For the text-containing cell, return its midpoint in [x, y] coordinate format. 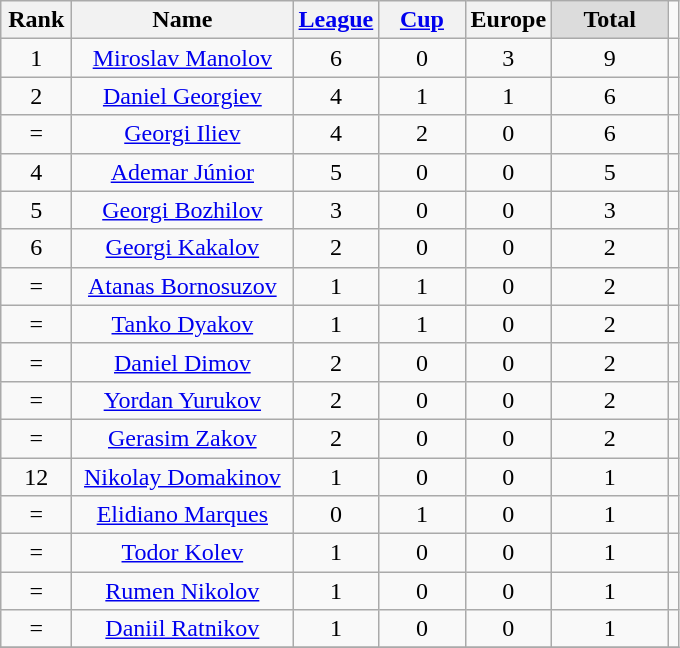
Rank [36, 20]
Georgi Bozhilov [182, 210]
Miroslav Manolov [182, 58]
Tanko Dyakov [182, 324]
Name [182, 20]
Cup [422, 20]
Georgi Iliev [182, 134]
Gerasim Zakov [182, 438]
Elidiano Marques [182, 515]
Daniil Ratnikov [182, 629]
Georgi Kakalov [182, 248]
Nikolay Domakinov [182, 477]
Rumen Nikolov [182, 591]
Europe [508, 20]
Yordan Yurukov [182, 400]
9 [610, 58]
Total [610, 20]
Daniel Dimov [182, 362]
League [336, 20]
12 [36, 477]
Todor Kolev [182, 553]
Ademar Júnior [182, 172]
Daniel Georgiev [182, 96]
Atanas Bornosuzov [182, 286]
